Return (X, Y) of the center of cell containing provided text 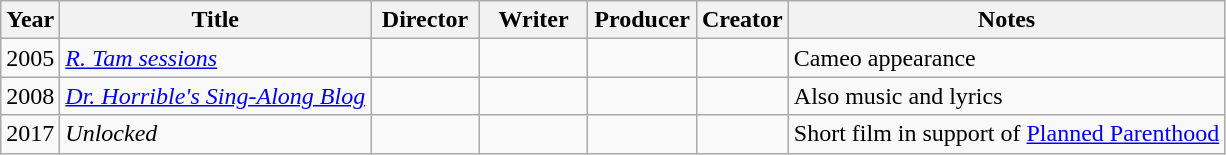
Unlocked (216, 134)
Title (216, 20)
Writer (534, 20)
Creator (742, 20)
Year (30, 20)
2008 (30, 96)
Notes (1006, 20)
Also music and lyrics (1006, 96)
Dr. Horrible's Sing-Along Blog (216, 96)
R. Tam sessions (216, 58)
Director (426, 20)
Cameo appearance (1006, 58)
Producer (642, 20)
Short film in support of Planned Parenthood (1006, 134)
2017 (30, 134)
2005 (30, 58)
